Pinpoint the cell where the given text exists, returning its [x, y] midpoint coordinate. 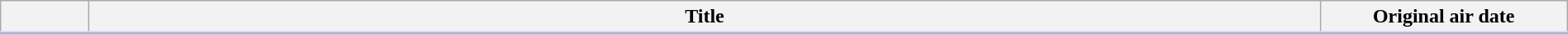
Original air date [1444, 17]
Title [705, 17]
